Locate the cell with the specified text and output its (X, Y) center coordinate. 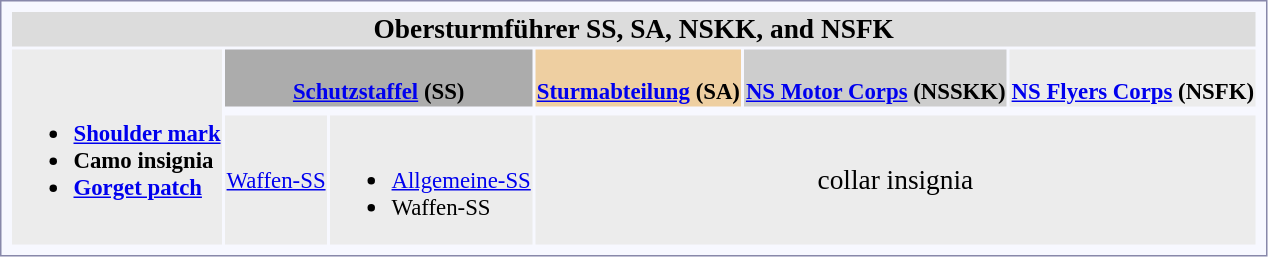
collar insignia (895, 181)
Shoulder markCamo insigniaGorget patch (117, 148)
Obersturmführer SS, SA, NSKK, and NSFK (634, 29)
Schutzstaffel (SS) (378, 78)
Allgemeine-SSWaffen-SS (431, 181)
Sturmabteilung (SA) (638, 78)
Waffen-SS (276, 181)
NS Motor Corps (NSSKK) (876, 78)
NS Flyers Corps (NSFK) (1132, 78)
